Provide the (X, Y) coordinate of the cell's center where the given text is located.  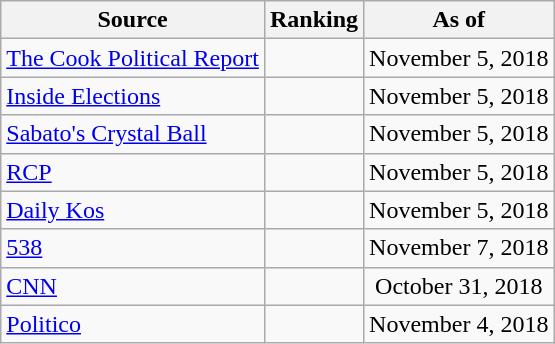
538 (133, 248)
Daily Kos (133, 210)
November 7, 2018 (459, 248)
October 31, 2018 (459, 286)
Source (133, 20)
RCP (133, 172)
The Cook Political Report (133, 58)
Ranking (314, 20)
November 4, 2018 (459, 324)
Politico (133, 324)
Inside Elections (133, 96)
CNN (133, 286)
As of (459, 20)
Sabato's Crystal Ball (133, 134)
